Extract the [x, y] coordinate from the center of the cell holding the provided text.  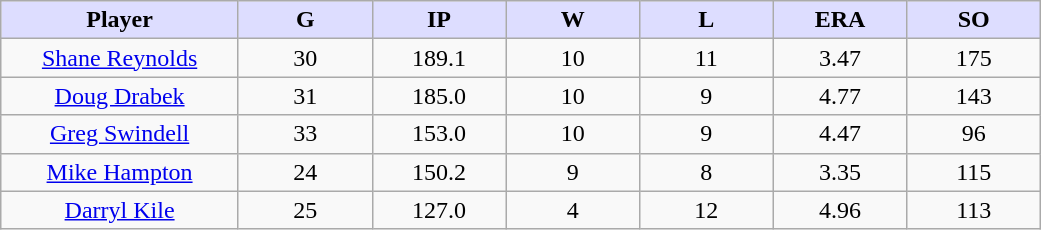
25 [305, 210]
4.77 [840, 96]
185.0 [439, 96]
153.0 [439, 134]
4.96 [840, 210]
3.35 [840, 172]
8 [706, 172]
11 [706, 58]
3.47 [840, 58]
Darryl Kile [120, 210]
4.47 [840, 134]
30 [305, 58]
24 [305, 172]
Greg Swindell [120, 134]
127.0 [439, 210]
96 [974, 134]
150.2 [439, 172]
189.1 [439, 58]
12 [706, 210]
ERA [840, 20]
175 [974, 58]
Doug Drabek [120, 96]
31 [305, 96]
Shane Reynolds [120, 58]
143 [974, 96]
IP [439, 20]
L [706, 20]
SO [974, 20]
115 [974, 172]
4 [573, 210]
113 [974, 210]
Player [120, 20]
Mike Hampton [120, 172]
G [305, 20]
33 [305, 134]
W [573, 20]
